Scan for the cell matching the given text and deliver its [x, y] coordinate at center. 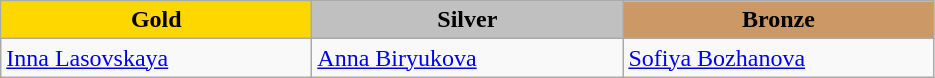
Inna Lasovskaya [156, 58]
Gold [156, 20]
Silver [468, 20]
Anna Biryukova [468, 58]
Bronze [778, 20]
Sofiya Bozhanova [778, 58]
